Extract the (X, Y) coordinate from the center of the cell holding the provided text.  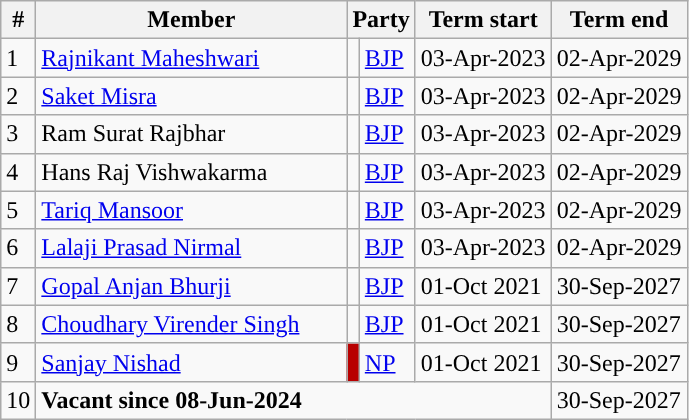
Ram Surat Rajbhar (192, 134)
Saket Misra (192, 96)
6 (18, 248)
5 (18, 210)
Rajnikant Maheshwari (192, 58)
Member (192, 20)
4 (18, 172)
NP (387, 362)
7 (18, 286)
2 (18, 96)
Gopal Anjan Bhurji (192, 286)
Term start (483, 20)
Party (381, 20)
Vacant since 08-Jun-2024 (294, 400)
1 (18, 58)
Hans Raj Vishwakarma (192, 172)
Sanjay Nishad (192, 362)
Lalaji Prasad Nirmal (192, 248)
Choudhary Virender Singh (192, 324)
9 (18, 362)
3 (18, 134)
Tariq Mansoor (192, 210)
10 (18, 400)
# (18, 20)
8 (18, 324)
Term end (619, 20)
